Search for the cell housing the specified text and yield its (x, y) center coordinate. 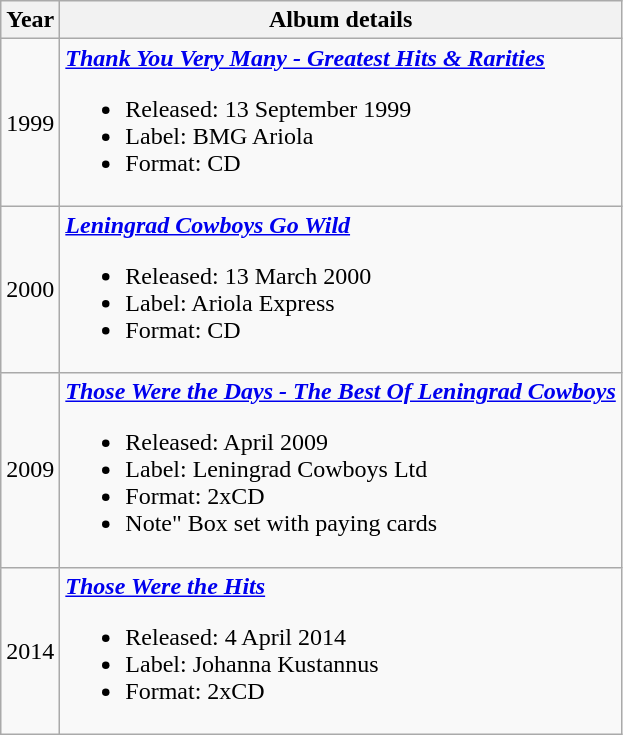
1999 (30, 122)
Year (30, 20)
Those Were the HitsReleased: 4 April 2014Label: Johanna Kustannus Format: 2xCD (340, 650)
Album details (340, 20)
2000 (30, 290)
Thank You Very Many - Greatest Hits & RaritiesReleased: 13 September 1999Label: BMG Ariola Format: CD (340, 122)
Leningrad Cowboys Go WildReleased: 13 March 2000Label: Ariola Express Format: CD (340, 290)
Those Were the Days - The Best Of Leningrad CowboysReleased: April 2009Label: Leningrad Cowboys Ltd Format: 2xCDNote" Box set with paying cards (340, 470)
2009 (30, 470)
2014 (30, 650)
